Find where the given text appears and provide that cell's center as [x, y] coordinate. 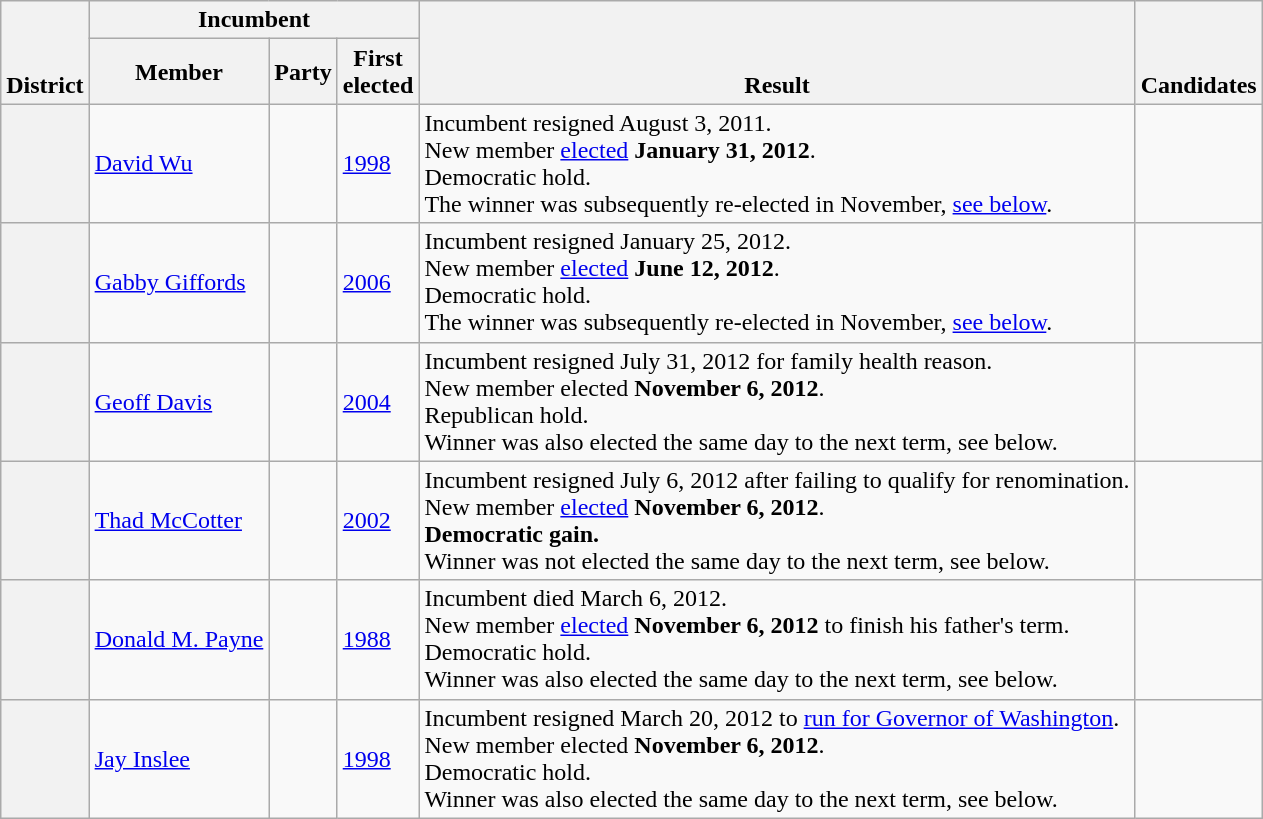
Incumbent [254, 20]
District [45, 52]
2004 [378, 402]
Incumbent resigned January 25, 2012.New member elected June 12, 2012.Democratic hold.The winner was subsequently re-elected in November, see below. [777, 282]
2002 [378, 520]
Donald M. Payne [179, 640]
1988 [378, 640]
Incumbent resigned August 3, 2011.New member elected January 31, 2012.Democratic hold.The winner was subsequently re-elected in November, see below. [777, 164]
2006 [378, 282]
Result [777, 52]
Firstelected [378, 72]
Candidates [1198, 52]
Thad McCotter [179, 520]
David Wu [179, 164]
Member [179, 72]
Jay Inslee [179, 758]
Gabby Giffords [179, 282]
Geoff Davis [179, 402]
Party [303, 72]
